Determine the (x, y) coordinate at the center of the cell enclosing the given text.  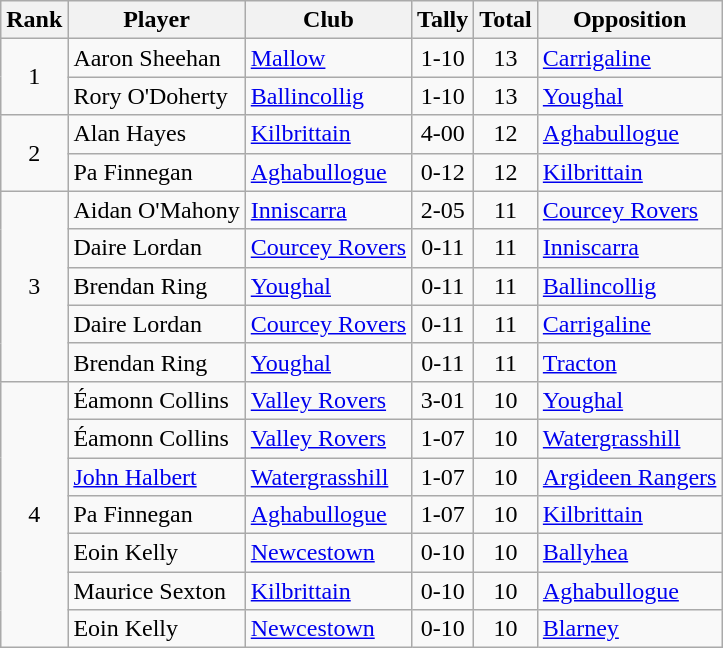
3 (34, 286)
Rory O'Doherty (156, 96)
2 (34, 153)
Argideen Rangers (630, 477)
2-05 (443, 210)
Aidan O'Mahony (156, 210)
0-12 (443, 172)
4-00 (443, 134)
Mallow (328, 58)
Total (506, 20)
Player (156, 20)
John Halbert (156, 477)
Blarney (630, 629)
Club (328, 20)
1 (34, 77)
Opposition (630, 20)
Tracton (630, 362)
Ballyhea (630, 553)
Maurice Sexton (156, 591)
3-01 (443, 400)
Aaron Sheehan (156, 58)
Tally (443, 20)
Alan Hayes (156, 134)
Rank (34, 20)
4 (34, 514)
